Locate the cell with the specified text and output its (X, Y) center coordinate. 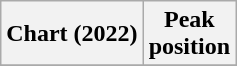
Peakposition (189, 34)
Chart (2022) (72, 34)
